Provide the (x, y) coordinate of the cell's center where the given text is located.  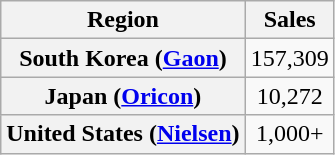
Sales (290, 20)
United States (Nielsen) (123, 134)
10,272 (290, 96)
1,000+ (290, 134)
Region (123, 20)
South Korea (Gaon) (123, 58)
Japan (Oricon) (123, 96)
157,309 (290, 58)
